Search for the cell housing the specified text and yield its [X, Y] center coordinate. 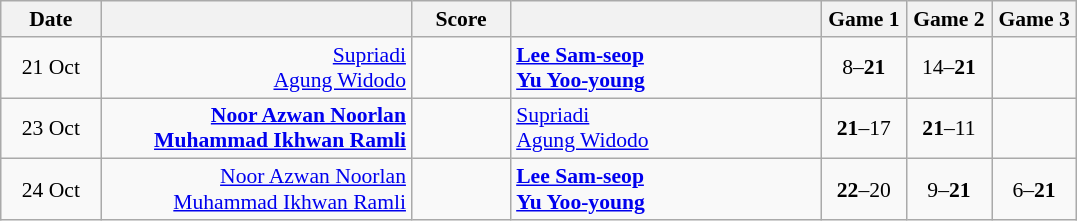
24 Oct [51, 190]
6–21 [1034, 190]
9–21 [948, 190]
Date [51, 19]
Game 2 [948, 19]
21–17 [864, 128]
21 Oct [51, 68]
Game 3 [1034, 19]
Game 1 [864, 19]
14–21 [948, 68]
22–20 [864, 190]
23 Oct [51, 128]
Score [461, 19]
8–21 [864, 68]
21–11 [948, 128]
